From the cell containing the given text, extract its center point as [x, y] coordinate. 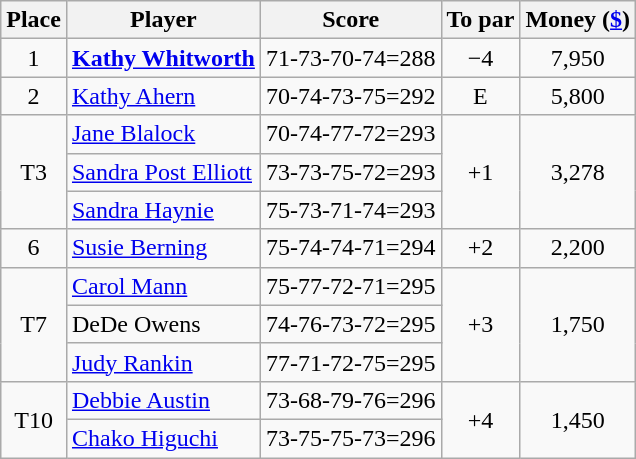
74-76-73-72=295 [350, 324]
1 [34, 58]
1,450 [578, 419]
Debbie Austin [163, 400]
73-68-79-76=296 [350, 400]
Jane Blalock [163, 134]
73-73-75-72=293 [350, 172]
Score [350, 20]
+3 [480, 324]
2 [34, 96]
75-74-74-71=294 [350, 248]
75-73-71-74=293 [350, 210]
DeDe Owens [163, 324]
2,200 [578, 248]
E [480, 96]
Carol Mann [163, 286]
6 [34, 248]
Money ($) [578, 20]
T10 [34, 419]
77-71-72-75=295 [350, 362]
Sandra Haynie [163, 210]
To par [480, 20]
Kathy Whitworth [163, 58]
Place [34, 20]
+4 [480, 419]
7,950 [578, 58]
+1 [480, 172]
73-75-75-73=296 [350, 438]
Susie Berning [163, 248]
1,750 [578, 324]
3,278 [578, 172]
75-77-72-71=295 [350, 286]
+2 [480, 248]
71-73-70-74=288 [350, 58]
70-74-77-72=293 [350, 134]
Player [163, 20]
Chako Higuchi [163, 438]
−4 [480, 58]
Sandra Post Elliott [163, 172]
70-74-73-75=292 [350, 96]
T7 [34, 324]
5,800 [578, 96]
Kathy Ahern [163, 96]
Judy Rankin [163, 362]
T3 [34, 172]
